Search for the cell housing the specified text and yield its [X, Y] center coordinate. 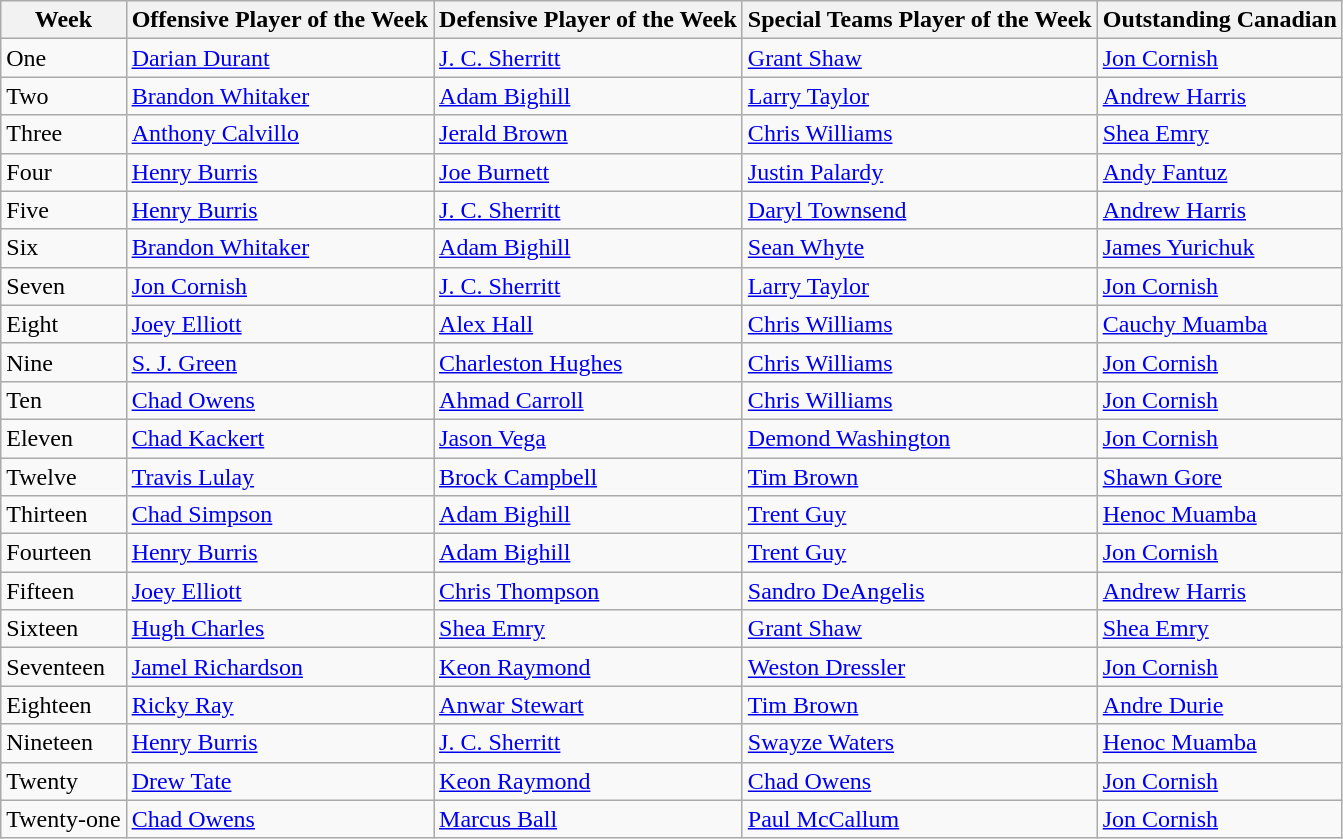
Twelve [64, 477]
Three [64, 134]
Brock Campbell [588, 477]
Eight [64, 324]
Chad Simpson [280, 515]
S. J. Green [280, 362]
Fourteen [64, 553]
Seventeen [64, 667]
Joe Burnett [588, 172]
Shawn Gore [1220, 477]
One [64, 58]
Ten [64, 400]
Seven [64, 286]
Sandro DeAngelis [920, 591]
Fifteen [64, 591]
Jerald Brown [588, 134]
Swayze Waters [920, 743]
Defensive Player of the Week [588, 20]
Nine [64, 362]
Paul McCallum [920, 819]
Chad Kackert [280, 438]
Daryl Townsend [920, 210]
Anthony Calvillo [280, 134]
Cauchy Muamba [1220, 324]
Sean Whyte [920, 248]
Two [64, 96]
Ricky Ray [280, 705]
Thirteen [64, 515]
Demond Washington [920, 438]
Eleven [64, 438]
Six [64, 248]
Travis Lulay [280, 477]
Drew Tate [280, 781]
Hugh Charles [280, 629]
Jamel Richardson [280, 667]
Eighteen [64, 705]
Special Teams Player of the Week [920, 20]
Twenty [64, 781]
Alex Hall [588, 324]
Jason Vega [588, 438]
Weston Dressler [920, 667]
Charleston Hughes [588, 362]
Anwar Stewart [588, 705]
Ahmad Carroll [588, 400]
Twenty-one [64, 819]
Four [64, 172]
Week [64, 20]
Sixteen [64, 629]
Justin Palardy [920, 172]
Five [64, 210]
James Yurichuk [1220, 248]
Andy Fantuz [1220, 172]
Marcus Ball [588, 819]
Andre Durie [1220, 705]
Offensive Player of the Week [280, 20]
Nineteen [64, 743]
Darian Durant [280, 58]
Chris Thompson [588, 591]
Outstanding Canadian [1220, 20]
